Scan for the cell matching the given text and deliver its [x, y] coordinate at center. 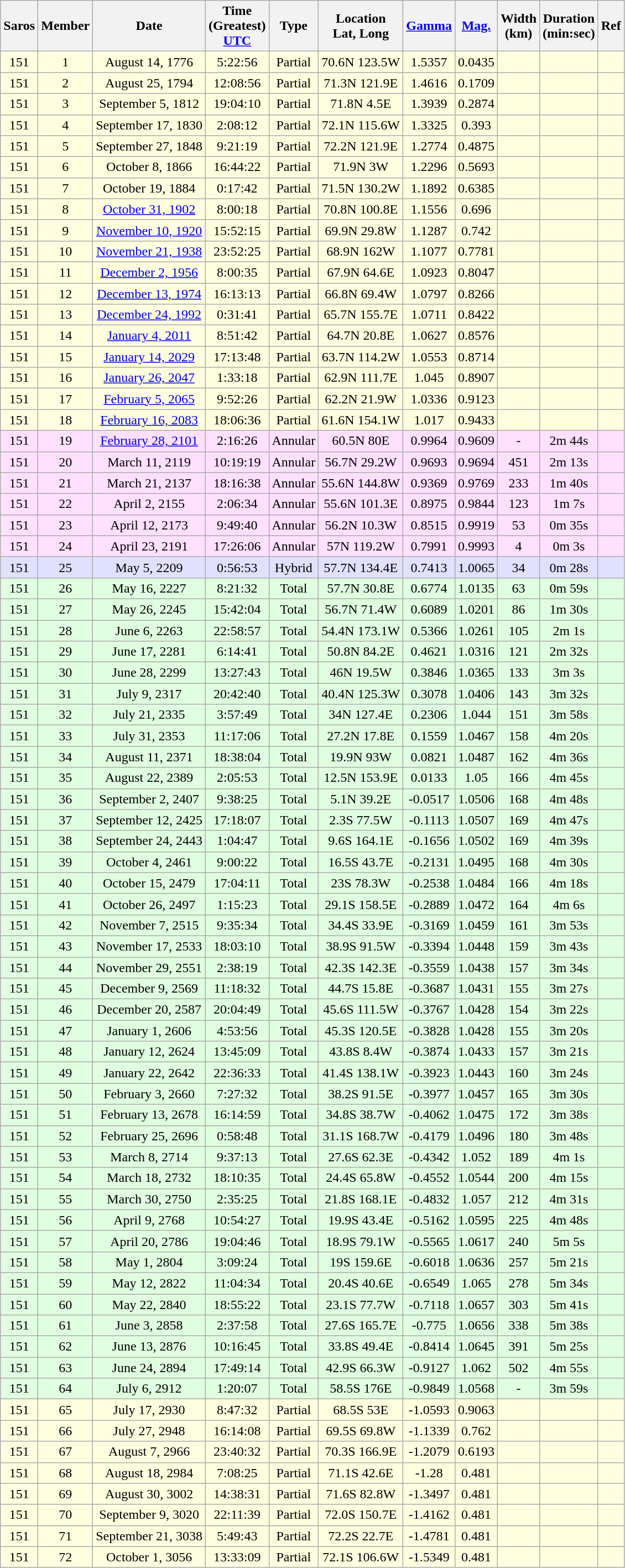
18 [65, 420]
1.0553 [429, 357]
9:00:22 [237, 862]
February 25, 2696 [149, 1136]
5 [65, 146]
0.9123 [476, 399]
January 26, 2047 [149, 378]
13 [65, 315]
55.6N 144.8W [361, 483]
1.065 [476, 1283]
0m 3s [569, 546]
0.762 [476, 1431]
October 31, 1902 [149, 209]
2 [65, 83]
1.0544 [476, 1178]
17:26:06 [237, 546]
52 [65, 1136]
February 13, 2678 [149, 1115]
71 [65, 1536]
1.0475 [476, 1115]
70 [65, 1515]
Mag. [476, 26]
27 [65, 609]
30 [65, 673]
1.0568 [476, 1389]
4m 6s [569, 904]
23S 78.3W [361, 883]
56.7N 29.2W [361, 462]
164 [519, 904]
0:17:42 [237, 188]
18:55:22 [237, 1304]
18:03:10 [237, 946]
159 [519, 946]
0.8422 [476, 315]
March 30, 2750 [149, 1199]
338 [519, 1326]
May 1, 2804 [149, 1262]
-0.7118 [429, 1304]
-0.9849 [429, 1389]
34.4S 33.9E [361, 925]
1.0656 [476, 1326]
20.4S 40.6E [361, 1283]
64 [65, 1389]
1m 40s [569, 483]
1.3939 [429, 104]
1.052 [476, 1157]
0.0133 [429, 778]
0.9609 [476, 441]
Gamma [429, 26]
1m 7s [569, 504]
Time(Greatest)UTC [237, 26]
38.9S 91.5W [361, 946]
4m 20s [569, 736]
1:20:07 [237, 1389]
24.4S 65.8W [361, 1178]
65.7N 155.7E [361, 315]
16:14:08 [237, 1431]
March 21, 2137 [149, 483]
72.0S 150.7E [361, 1515]
August 22, 2389 [149, 778]
4m 15s [569, 1178]
72 [65, 1557]
4m 55s [569, 1368]
61.6N 154.1W [361, 420]
3m 53s [569, 925]
4m 18s [569, 883]
71.9N 3W [361, 167]
1.1287 [429, 230]
1.0431 [476, 989]
April 9, 2768 [149, 1220]
-0.4832 [429, 1199]
0.9694 [476, 462]
3m 59s [569, 1389]
April 2, 2155 [149, 504]
165 [519, 1094]
31.1S 168.7W [361, 1136]
0:58:48 [237, 1136]
11:17:06 [237, 736]
5m 38s [569, 1326]
-1.3497 [429, 1494]
-0.6018 [429, 1262]
5m 21s [569, 1262]
May 12, 2822 [149, 1283]
2:08:12 [237, 125]
December 9, 2569 [149, 989]
72.1N 115.6W [361, 125]
June 6, 2263 [149, 630]
1.0065 [476, 567]
1.0617 [476, 1241]
April 23, 2191 [149, 546]
22:58:57 [237, 630]
50 [65, 1094]
11 [65, 272]
10 [65, 251]
17:13:48 [237, 357]
23 [65, 525]
0.6385 [476, 188]
67.9N 64.6E [361, 272]
47 [65, 1031]
May 5, 2209 [149, 567]
240 [519, 1241]
1.0487 [476, 757]
4m 36s [569, 757]
July 6, 2912 [149, 1389]
17:49:14 [237, 1368]
2m 44s [569, 441]
-0.2889 [429, 904]
October 15, 2479 [149, 883]
37 [65, 820]
3m 30s [569, 1094]
December 20, 2587 [149, 1010]
Member [65, 26]
1.0316 [476, 652]
66 [65, 1431]
70.3S 166.9E [361, 1452]
451 [519, 462]
2:16:26 [237, 441]
October 1, 3056 [149, 1557]
71.8N 4.5E [361, 104]
54 [65, 1178]
11:04:34 [237, 1283]
43.8S 8.4W [361, 1052]
August 25, 1794 [149, 83]
22:11:39 [237, 1515]
-0.4342 [429, 1157]
67 [65, 1452]
233 [519, 483]
3m 27s [569, 989]
0.9063 [476, 1410]
8:47:32 [237, 1410]
8:51:42 [237, 336]
5m 25s [569, 1347]
November 10, 1920 [149, 230]
0.9433 [476, 420]
21.8S 168.1E [361, 1199]
1.0438 [476, 968]
-0.5162 [429, 1220]
0.393 [476, 125]
31 [65, 694]
2:38:19 [237, 968]
1.2296 [429, 167]
143 [519, 694]
May 16, 2227 [149, 588]
1.044 [476, 715]
3m 32s [569, 694]
1.4616 [429, 83]
18:06:36 [237, 420]
0.8047 [476, 272]
0.9693 [429, 462]
1.05 [476, 778]
January 14, 2029 [149, 357]
-0.1113 [429, 820]
0.8975 [429, 504]
1.0201 [476, 609]
October 8, 1866 [149, 167]
17:18:07 [237, 820]
2m 13s [569, 462]
158 [519, 736]
November 21, 1938 [149, 251]
0.5693 [476, 167]
0.4875 [476, 146]
71.5N 130.2W [361, 188]
16.5S 43.7E [361, 862]
October 26, 2497 [149, 904]
18:16:38 [237, 483]
4m 30s [569, 862]
68.9N 162W [361, 251]
257 [519, 1262]
LocationLat, Long [361, 26]
19S 159.6E [361, 1262]
9.6S 164.1E [361, 841]
0m 28s [569, 567]
15 [65, 357]
9:38:25 [237, 799]
64.7N 20.8E [361, 336]
2m 32s [569, 652]
15:42:04 [237, 609]
14:38:31 [237, 1494]
19 [65, 441]
-0.2131 [429, 862]
3m 38s [569, 1115]
16 [65, 378]
62 [65, 1347]
56 [65, 1220]
June 3, 2858 [149, 1326]
55.6N 101.3E [361, 504]
6 [65, 167]
3m 21s [569, 1052]
189 [519, 1157]
December 2, 1956 [149, 272]
10:19:19 [237, 462]
November 17, 2533 [149, 946]
3:09:24 [237, 1262]
9:21:19 [237, 146]
35 [65, 778]
July 17, 2930 [149, 1410]
0.0821 [429, 757]
51 [65, 1115]
1.0711 [429, 315]
0.4621 [429, 652]
0m 35s [569, 525]
1.0472 [476, 904]
1.0507 [476, 820]
-0.1656 [429, 841]
72.1S 106.6W [361, 1557]
32 [65, 715]
1.0457 [476, 1094]
72.2N 121.9E [361, 146]
42.9S 66.3W [361, 1368]
3:57:49 [237, 715]
4m 31s [569, 1199]
62.2N 21.9W [361, 399]
20 [65, 462]
1.0502 [476, 841]
61 [65, 1326]
133 [519, 673]
71.6S 82.8W [361, 1494]
26 [65, 588]
December 13, 1974 [149, 294]
42.3S 142.3E [361, 968]
68.5S 53E [361, 1410]
8:00:18 [237, 209]
3m 58s [569, 715]
0.8714 [476, 357]
10:16:45 [237, 1347]
0.8907 [476, 378]
63.7N 114.2W [361, 357]
Date [149, 26]
68 [65, 1473]
69.9N 29.8W [361, 230]
121 [519, 652]
November 7, 2515 [149, 925]
45.3S 120.5E [361, 1031]
34N 127.4E [361, 715]
12:08:56 [237, 83]
Duration(min:sec) [569, 26]
February 16, 2083 [149, 420]
1.0627 [429, 336]
August 18, 2984 [149, 1473]
57 [65, 1241]
180 [519, 1136]
February 28, 2101 [149, 441]
69.5S 69.8W [361, 1431]
160 [519, 1073]
23.1S 77.7W [361, 1304]
13:27:43 [237, 673]
58 [65, 1262]
0.9769 [476, 483]
2:35:25 [237, 1199]
-1.28 [429, 1473]
1.0336 [429, 399]
56.2N 10.3W [361, 525]
January 12, 2624 [149, 1052]
1.0506 [476, 799]
-1.2079 [429, 1452]
September 21, 3038 [149, 1536]
12 [65, 294]
July 21, 2335 [149, 715]
27.6S 62.3E [361, 1157]
23:40:32 [237, 1452]
Width(km) [519, 26]
5:49:43 [237, 1536]
0.9993 [476, 546]
24 [65, 546]
60.5N 80E [361, 441]
August 30, 3002 [149, 1494]
13:45:09 [237, 1052]
33.8S 49.4E [361, 1347]
391 [519, 1347]
105 [519, 630]
0.9919 [476, 525]
57N 119.2W [361, 546]
1:15:23 [237, 904]
23:52:25 [237, 251]
3m 24s [569, 1073]
3 [65, 104]
11:18:32 [237, 989]
3m 43s [569, 946]
16:13:13 [237, 294]
8:00:35 [237, 272]
October 4, 2461 [149, 862]
1.057 [476, 1199]
162 [519, 757]
66.8N 69.4W [361, 294]
9:49:40 [237, 525]
46N 19.5W [361, 673]
4:53:56 [237, 1031]
-1.4162 [429, 1515]
43 [65, 946]
58.5S 176E [361, 1389]
16:14:59 [237, 1115]
8 [65, 209]
14 [65, 336]
1.0467 [476, 736]
20:42:40 [237, 694]
-0.4062 [429, 1115]
200 [519, 1178]
1.0484 [476, 883]
55 [65, 1199]
212 [519, 1199]
5m 34s [569, 1283]
August 14, 1776 [149, 62]
25 [65, 567]
1.0135 [476, 588]
-0.4179 [429, 1136]
Saros [19, 26]
Ref [611, 26]
-0.3394 [429, 946]
8:21:32 [237, 588]
0.8576 [476, 336]
36 [65, 799]
17:04:11 [237, 883]
5:22:56 [237, 62]
-1.0593 [429, 1410]
May 22, 2840 [149, 1304]
1.1892 [429, 188]
70.6N 123.5W [361, 62]
5m 41s [569, 1304]
65 [65, 1410]
March 8, 2714 [149, 1157]
54.4N 173.1W [361, 630]
May 26, 2245 [149, 609]
0.696 [476, 209]
January 4, 2011 [149, 336]
0.6193 [476, 1452]
3m 3s [569, 673]
Hybrid [294, 567]
-1.5349 [429, 1557]
44.7S 15.8E [361, 989]
August 11, 2371 [149, 757]
June 17, 2281 [149, 652]
19.9N 93W [361, 757]
0.6089 [429, 609]
6:14:41 [237, 652]
15:52:15 [237, 230]
0:56:53 [237, 567]
September 12, 2425 [149, 820]
69 [65, 1494]
303 [519, 1304]
20:04:49 [237, 1010]
9 [65, 230]
1m 30s [569, 609]
29.1S 158.5E [361, 904]
1.0495 [476, 862]
22:36:33 [237, 1073]
60 [65, 1304]
44 [65, 968]
-0.775 [429, 1326]
0.9369 [429, 483]
0.7413 [429, 567]
0.7991 [429, 546]
1.0923 [429, 272]
October 19, 1884 [149, 188]
February 3, 2660 [149, 1094]
0.3078 [429, 694]
4m 39s [569, 841]
-0.5565 [429, 1241]
45.6S 111.5W [361, 1010]
0.8266 [476, 294]
-0.3874 [429, 1052]
40 [65, 883]
59 [65, 1283]
45 [65, 989]
0.7781 [476, 251]
July 27, 2948 [149, 1431]
1.0459 [476, 925]
1.0657 [476, 1304]
June 28, 2299 [149, 673]
1.0645 [476, 1347]
17 [65, 399]
1:04:47 [237, 841]
71.3N 121.9E [361, 83]
-0.3828 [429, 1031]
September 5, 1812 [149, 104]
2.3S 77.5W [361, 820]
June 13, 2876 [149, 1347]
50.8N 84.2E [361, 652]
7:27:32 [237, 1094]
9:52:26 [237, 399]
-0.2538 [429, 883]
0.9844 [476, 504]
38.2S 91.5E [361, 1094]
41 [65, 904]
2m 1s [569, 630]
1.5357 [429, 62]
278 [519, 1283]
-0.8414 [429, 1347]
4m 1s [569, 1157]
2:06:34 [237, 504]
154 [519, 1010]
September 24, 2443 [149, 841]
5m 5s [569, 1241]
0.2874 [476, 104]
April 20, 2786 [149, 1241]
1.0636 [476, 1262]
3m 22s [569, 1010]
41.4S 138.1W [361, 1073]
0.9964 [429, 441]
1.017 [429, 420]
3m 48s [569, 1136]
September 2, 2407 [149, 799]
172 [519, 1115]
1.0595 [476, 1220]
13:33:09 [237, 1557]
0.2306 [429, 715]
0m 59s [569, 588]
57.7N 134.4E [361, 567]
19.9S 43.4E [361, 1220]
10:54:27 [237, 1220]
June 24, 2894 [149, 1368]
July 9, 2317 [149, 694]
56.7N 71.4W [361, 609]
1.1556 [429, 209]
123 [519, 504]
38 [65, 841]
502 [519, 1368]
-0.0517 [429, 799]
-0.3169 [429, 925]
33 [65, 736]
1:33:18 [237, 378]
70.8N 100.8E [361, 209]
1.1077 [429, 251]
July 31, 2353 [149, 736]
-0.4552 [429, 1178]
62.9N 111.7E [361, 378]
86 [519, 609]
-0.9127 [429, 1368]
March 18, 2732 [149, 1178]
September 9, 3020 [149, 1515]
27.2N 17.8E [361, 736]
28 [65, 630]
-0.3559 [429, 968]
-0.3923 [429, 1073]
72.2S 22.7E [361, 1536]
-1.1339 [429, 1431]
39 [65, 862]
7 [65, 188]
57.7N 30.8E [361, 588]
1.0261 [476, 630]
1.0448 [476, 946]
1.0433 [476, 1052]
1.0365 [476, 673]
42 [65, 925]
40.4N 125.3W [361, 694]
0:31:41 [237, 315]
1.3325 [429, 125]
22 [65, 504]
27.6S 165.7E [361, 1326]
225 [519, 1220]
0.5366 [429, 630]
-0.3767 [429, 1010]
49 [65, 1073]
0.1709 [476, 83]
2:37:58 [237, 1326]
January 22, 2642 [149, 1073]
19:04:46 [237, 1241]
April 12, 2173 [149, 525]
Type [294, 26]
January 1, 2606 [149, 1031]
1.0797 [429, 294]
4m 45s [569, 778]
0.1559 [429, 736]
19:04:10 [237, 104]
1.062 [476, 1368]
1.045 [429, 378]
29 [65, 652]
16:44:22 [237, 167]
4m 47s [569, 820]
34.8S 38.7W [361, 1115]
-0.6549 [429, 1283]
5.1N 39.2E [361, 799]
-0.3687 [429, 989]
18.9S 79.1W [361, 1241]
9:37:13 [237, 1157]
3m 20s [569, 1031]
12.5N 153.9E [361, 778]
7:08:25 [237, 1473]
1.0406 [476, 694]
21 [65, 483]
0.8515 [429, 525]
November 29, 2551 [149, 968]
September 17, 1830 [149, 125]
March 11, 2119 [149, 462]
161 [519, 925]
1.0443 [476, 1073]
3m 34s [569, 968]
9:35:34 [237, 925]
46 [65, 1010]
February 5, 2065 [149, 399]
18:38:04 [237, 757]
September 27, 1848 [149, 146]
2:05:53 [237, 778]
0.6774 [429, 588]
1.2774 [429, 146]
-1.4781 [429, 1536]
48 [65, 1052]
18:10:35 [237, 1178]
0.742 [476, 230]
1 [65, 62]
0.3846 [429, 673]
0.0435 [476, 62]
71.1S 42.6E [361, 1473]
1.0496 [476, 1136]
December 24, 1992 [149, 315]
-0.3977 [429, 1094]
August 7, 2966 [149, 1452]
